Locate the cell with the specified text and output its [x, y] center coordinate. 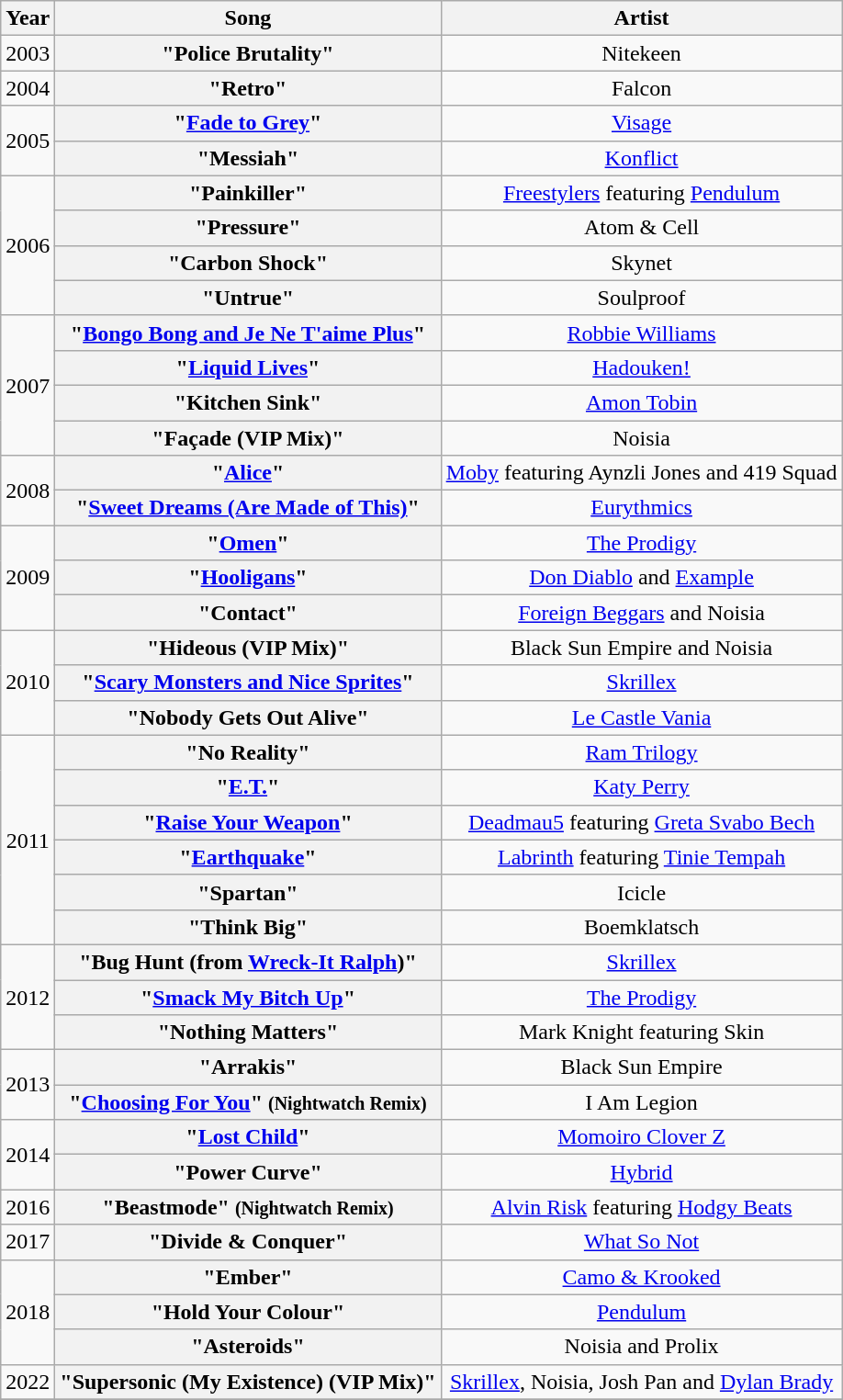
Black Sun Empire and Noisia [641, 648]
Robbie Williams [641, 333]
Konflict [641, 158]
Freestylers featuring Pendulum [641, 193]
"Liquid Lives" [248, 367]
Eurythmics [641, 508]
"Ember" [248, 1277]
"Lost Child" [248, 1137]
"Choosing For You" (Nightwatch Remix) [248, 1102]
Deadmau5 featuring Greta Svabo Bech [641, 822]
2007 [28, 385]
Pendulum [641, 1312]
"Police Brutality" [248, 53]
"Alice" [248, 473]
Visage [641, 123]
Labrinth featuring Tinie Tempah [641, 857]
Soulproof [641, 298]
Camo & Krooked [641, 1277]
Icicle [641, 892]
"E.T." [248, 787]
Noisia [641, 438]
"Supersonic (My Existence) (VIP Mix)" [248, 1382]
Hybrid [641, 1172]
Amon Tobin [641, 402]
"Kitchen Sink" [248, 402]
Momoiro Clover Z [641, 1137]
Ram Trilogy [641, 752]
2004 [28, 88]
Song [248, 18]
"Pressure" [248, 228]
"Painkiller" [248, 193]
2016 [28, 1207]
"Contact" [248, 613]
Year [28, 18]
Skrillex, Noisia, Josh Pan and Dylan Brady [641, 1382]
2018 [28, 1312]
2005 [28, 141]
"Untrue" [248, 298]
"Scary Monsters and Nice Sprites" [248, 683]
Boemklatsch [641, 927]
"Omen" [248, 543]
"Hold Your Colour" [248, 1312]
"Messiah" [248, 158]
Hadouken! [641, 367]
Moby featuring Aynzli Jones and 419 Squad [641, 473]
What So Not [641, 1242]
"Divide & Conquer" [248, 1242]
"Fade to Grey" [248, 123]
2009 [28, 578]
"Hideous (VIP Mix)" [248, 648]
Atom & Cell [641, 228]
Falcon [641, 88]
"Arrakis" [248, 1067]
"Bug Hunt (from Wreck-It Ralph)" [248, 962]
Katy Perry [641, 787]
Foreign Beggars and Noisia [641, 613]
2012 [28, 997]
"Raise Your Weapon" [248, 822]
"Hooligans" [248, 578]
2013 [28, 1085]
"Bongo Bong and Je Ne T'aime Plus" [248, 333]
"Façade (VIP Mix)" [248, 438]
Le Castle Vania [641, 717]
"Retro" [248, 88]
"Smack My Bitch Up" [248, 997]
2003 [28, 53]
2006 [28, 245]
2010 [28, 683]
Mark Knight featuring Skin [641, 1033]
"Nobody Gets Out Alive" [248, 717]
"Beastmode" (Nightwatch Remix) [248, 1207]
Artist [641, 18]
2011 [28, 840]
"No Reality" [248, 752]
2022 [28, 1382]
"Spartan" [248, 892]
2014 [28, 1155]
I Am Legion [641, 1102]
"Carbon Shock" [248, 263]
"Power Curve" [248, 1172]
"Sweet Dreams (Are Made of This)" [248, 508]
Alvin Risk featuring Hodgy Beats [641, 1207]
"Nothing Matters" [248, 1033]
Noisia and Prolix [641, 1347]
"Asteroids" [248, 1347]
2017 [28, 1242]
"Think Big" [248, 927]
Black Sun Empire [641, 1067]
"Earthquake" [248, 857]
Nitekeen [641, 53]
2008 [28, 491]
Don Diablo and Example [641, 578]
Skynet [641, 263]
